Provide the [x, y] coordinate of the cell's center where the given text is located.  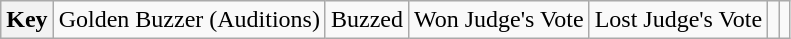
Lost Judge's Vote [678, 20]
Golden Buzzer (Auditions) [189, 20]
Key [27, 20]
Buzzed [366, 20]
Won Judge's Vote [500, 20]
